Scan for the cell matching the given text and deliver its (x, y) coordinate at center. 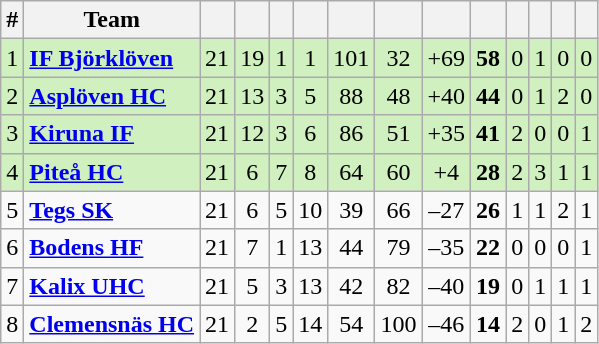
–40 (446, 286)
Tegs SK (112, 210)
82 (398, 286)
# (12, 20)
88 (352, 96)
22 (488, 248)
–46 (446, 324)
Bodens HF (112, 248)
66 (398, 210)
12 (252, 134)
4 (12, 172)
39 (352, 210)
41 (488, 134)
101 (352, 58)
+35 (446, 134)
60 (398, 172)
Kalix UHC (112, 286)
54 (352, 324)
32 (398, 58)
Clemensnäs HC (112, 324)
Team (112, 20)
28 (488, 172)
Kiruna IF (112, 134)
–27 (446, 210)
26 (488, 210)
Piteå HC (112, 172)
+40 (446, 96)
+69 (446, 58)
86 (352, 134)
Asplöven HC (112, 96)
10 (310, 210)
42 (352, 286)
–35 (446, 248)
79 (398, 248)
64 (352, 172)
51 (398, 134)
+4 (446, 172)
58 (488, 58)
48 (398, 96)
100 (398, 324)
IF Björklöven (112, 58)
